Search for the cell housing the specified text and yield its [x, y] center coordinate. 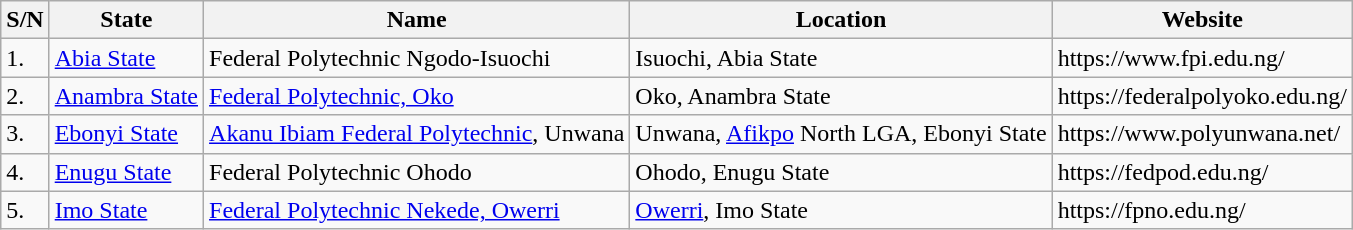
5. [25, 210]
Location [841, 20]
1. [25, 58]
3. [25, 134]
Website [1202, 20]
Federal Polytechnic, Oko [417, 96]
Enugu State [126, 172]
https://federalpolyoko.edu.ng/ [1202, 96]
Oko, Anambra State [841, 96]
Owerri, Imo State [841, 210]
Abia State [126, 58]
Imo State [126, 210]
S/N [25, 20]
State [126, 20]
Akanu Ibiam Federal Polytechnic, Unwana [417, 134]
https://www.fpi.edu.ng/ [1202, 58]
Federal Polytechnic Ngodo-Isuochi [417, 58]
Isuochi, Abia State [841, 58]
Ohodo, Enugu State [841, 172]
Unwana, Afikpo North LGA, Ebonyi State [841, 134]
Anambra State [126, 96]
4. [25, 172]
Federal Polytechnic Ohodo [417, 172]
https://fedpod.edu.ng/ [1202, 172]
Federal Polytechnic Nekede, Owerri [417, 210]
https://fpno.edu.ng/ [1202, 210]
2. [25, 96]
Name [417, 20]
https://www.polyunwana.net/ [1202, 134]
Ebonyi State [126, 134]
